Output the [X, Y] coordinate of the center of the cell containing the given text.  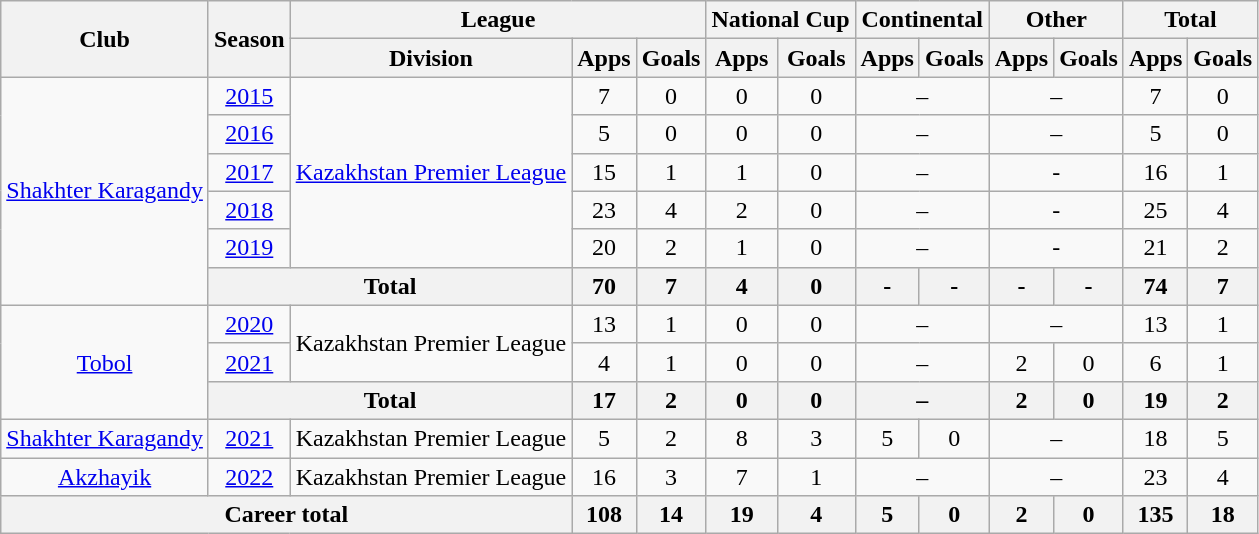
21 [1155, 248]
Club [105, 39]
17 [604, 400]
20 [604, 248]
Tobol [105, 362]
108 [604, 515]
Akzhayik [105, 477]
League [498, 20]
70 [604, 286]
135 [1155, 515]
2016 [249, 134]
2017 [249, 172]
2015 [249, 96]
Other [1056, 20]
6 [1155, 362]
25 [1155, 210]
15 [604, 172]
14 [671, 515]
Season [249, 39]
74 [1155, 286]
2020 [249, 324]
Continental [922, 20]
National Cup [780, 20]
2019 [249, 248]
Career total [286, 515]
Division [431, 58]
2018 [249, 210]
2022 [249, 477]
8 [742, 438]
